Return (x, y) of the center of cell containing provided text 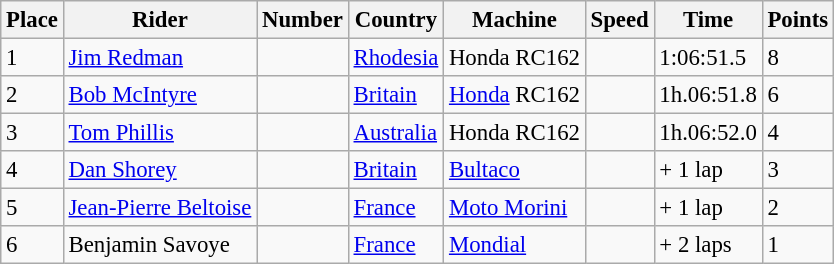
1h.06:52.0 (708, 133)
Rhodesia (396, 58)
Time (708, 20)
Place (32, 20)
8 (798, 58)
Number (303, 20)
Australia (396, 133)
Points (798, 20)
Tom Phillis (160, 133)
Speed (620, 20)
Benjamin Savoye (160, 245)
Bultaco (515, 170)
Mondial (515, 245)
Country (396, 20)
+ 2 laps (708, 245)
Jim Redman (160, 58)
5 (32, 208)
1h.06:51.8 (708, 95)
Moto Morini (515, 208)
Dan Shorey (160, 170)
Bob McIntyre (160, 95)
Jean-Pierre Beltoise (160, 208)
1:06:51.5 (708, 58)
Rider (160, 20)
Machine (515, 20)
